Detect which cell encompasses the target text, then output its [x, y] center coordinate. 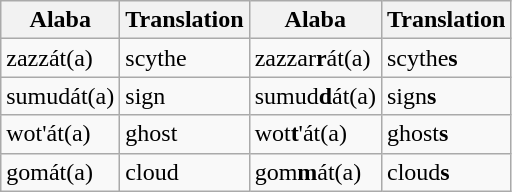
gommát(a) [315, 172]
zazzarrát(a) [315, 58]
clouds [446, 172]
gomát(a) [60, 172]
sumudát(a) [60, 96]
ghost [184, 134]
sumuddát(a) [315, 96]
sign [184, 96]
wot'át(a) [60, 134]
signs [446, 96]
scythe [184, 58]
wott'át(a) [315, 134]
cloud [184, 172]
zazzát(a) [60, 58]
scythes [446, 58]
ghosts [446, 134]
